Detect which cell encompasses the target text, then output its (x, y) center coordinate. 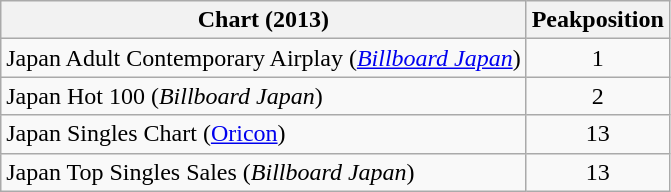
1 (598, 58)
2 (598, 96)
Japan Hot 100 (Billboard Japan) (264, 96)
Peakposition (598, 20)
Japan Top Singles Sales (Billboard Japan) (264, 172)
Japan Singles Chart (Oricon) (264, 134)
Japan Adult Contemporary Airplay (Billboard Japan) (264, 58)
Chart (2013) (264, 20)
